Output the (x, y) coordinate of the center of the cell containing the given text.  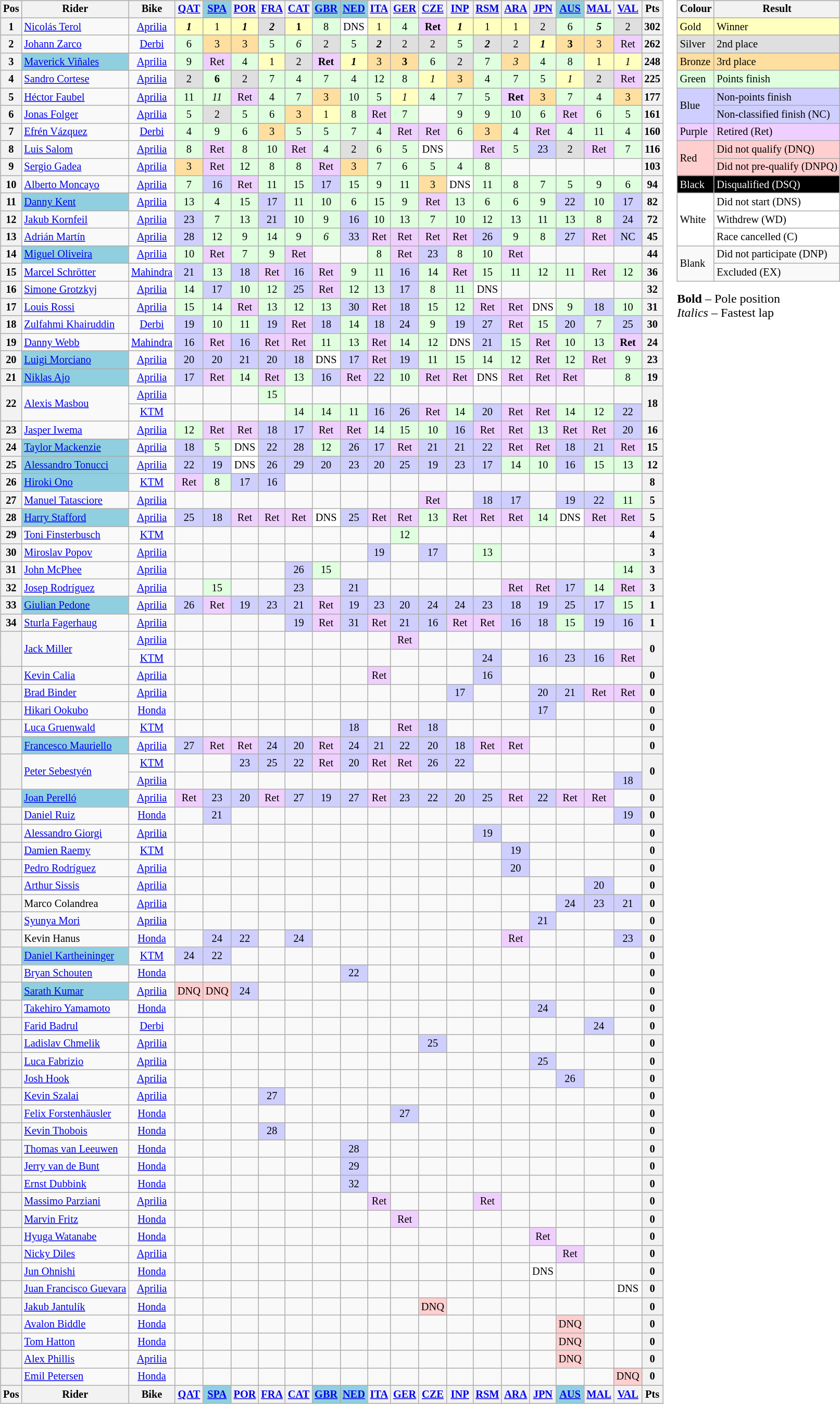
Massimo Parziani (75, 1201)
Luca Fabrizio (75, 1061)
Efrén Vázquez (75, 132)
Peter Sebestyén (75, 772)
Jonas Folger (75, 115)
Marco Colandrea (75, 903)
NC (628, 237)
Hikari Ookubo (75, 711)
248 (653, 62)
Sarath Kumar (75, 991)
Did not pre-qualify (DNPQ) (777, 167)
44 (653, 255)
Miroslav Popov (75, 553)
Miguel Oliveira (75, 255)
Niklas Ajo (75, 377)
Disqualified (DSQ) (777, 184)
Maverick Viñales (75, 62)
Winner (777, 27)
Farid Badrul (75, 1026)
Juan Francisco Guevara (75, 1289)
Felix Forstenhäusler (75, 1114)
Did not participate (DNP) (777, 255)
3rd place (777, 62)
116 (653, 150)
Alexis Masbou (75, 403)
Green (696, 79)
Josep Rodríguez (75, 588)
Did not start (DNS) (777, 202)
Black (696, 184)
Points finish (777, 79)
Jun Ohnishi (75, 1272)
Adrián Martín (75, 237)
Jakub Kornfeil (75, 220)
225 (653, 79)
Kevin Calia (75, 676)
177 (653, 97)
Blank (696, 264)
Sergio Gadea (75, 167)
Jack Miller (75, 649)
Danny Kent (75, 202)
Withdrew (WD) (777, 220)
262 (653, 44)
Kevin Hanus (75, 938)
94 (653, 184)
Non-points finish (777, 97)
Sturla Fagerhaug (75, 623)
Colour (696, 9)
Simone Grotzkyj (75, 290)
Alessandro Tonucci (75, 465)
Sandro Cortese (75, 79)
36 (653, 272)
Joan Perelló (75, 798)
Non-classified finish (NC) (777, 115)
Johann Zarco (75, 44)
Race cancelled (C) (777, 237)
Syunya Mori (75, 921)
103 (653, 167)
Ernst Dubbink (75, 1184)
Result (777, 9)
Excluded (EX) (777, 272)
161 (653, 115)
Zulfahmi Khairuddin (75, 325)
Jasper Iwema (75, 430)
Tom Hatton (75, 1342)
Marvin Fritz (75, 1219)
Red (696, 158)
Takehiro Yamamoto (75, 1009)
Alex Phillis (75, 1359)
Avalon Biddle (75, 1324)
Harry Stafford (75, 518)
Bryan Schouten (75, 974)
Blue (696, 105)
Did not qualify (DNQ) (777, 150)
Ladislav Chmelik (75, 1043)
Nicolás Terol (75, 27)
72 (653, 220)
Luigi Morciano (75, 360)
Thomas van Leeuwen (75, 1149)
Jerry van de Bunt (75, 1166)
Brad Binder (75, 693)
Alessandro Giorgi (75, 833)
Arthur Sissis (75, 886)
Nicky Diles (75, 1254)
Giulian Pedone (75, 605)
Luis Salom (75, 150)
Jakub Jantulík (75, 1307)
2nd place (777, 44)
Danny Webb (75, 342)
Gold (696, 27)
302 (653, 27)
Alberto Moncayo (75, 184)
Luca Gruenwald (75, 728)
Kevin Thobois (75, 1132)
45 (653, 237)
Daniel Ruiz (75, 816)
34 (11, 623)
Manuel Tatasciore (75, 500)
Retired (Ret) (777, 132)
Daniel Kartheininger (75, 956)
Francesco Mauriello (75, 746)
Kevin Szalai (75, 1096)
Silver (696, 44)
Pedro Rodríguez (75, 868)
Hiroki Ono (75, 482)
Hyuga Watanabe (75, 1237)
John McPhee (75, 570)
Louis Rossi (75, 307)
82 (653, 202)
Héctor Faubel (75, 97)
White (696, 220)
Bronze (696, 62)
Emil Petersen (75, 1377)
160 (653, 132)
Purple (696, 132)
Toni Finsterbusch (75, 535)
Taylor Mackenzie (75, 448)
Damien Raemy (75, 851)
Marcel Schrötter (75, 272)
Josh Hook (75, 1079)
